Find where the given text appears and provide that cell's center as (X, Y) coordinate. 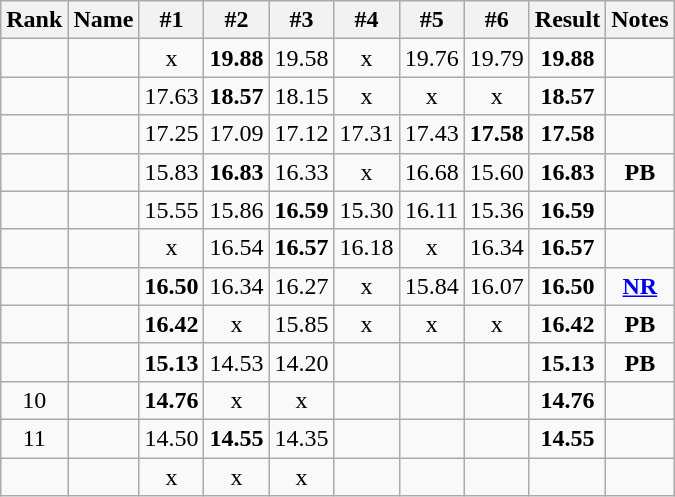
11 (34, 438)
16.27 (302, 286)
10 (34, 400)
14.50 (172, 438)
15.60 (496, 172)
16.33 (302, 172)
16.11 (432, 210)
14.53 (236, 362)
16.18 (366, 248)
15.55 (172, 210)
17.25 (172, 134)
Rank (34, 20)
#2 (236, 20)
17.63 (172, 96)
Notes (640, 20)
Name (104, 20)
#1 (172, 20)
14.20 (302, 362)
15.83 (172, 172)
15.30 (366, 210)
17.12 (302, 134)
19.76 (432, 58)
NR (640, 286)
15.86 (236, 210)
#6 (496, 20)
#3 (302, 20)
17.31 (366, 134)
16.68 (432, 172)
14.35 (302, 438)
Result (567, 20)
15.84 (432, 286)
18.15 (302, 96)
#4 (366, 20)
17.09 (236, 134)
19.79 (496, 58)
19.58 (302, 58)
15.36 (496, 210)
15.85 (302, 324)
16.54 (236, 248)
16.07 (496, 286)
17.43 (432, 134)
#5 (432, 20)
